Return the (x, y) coordinate for the center point of the cell that contains the specified text.  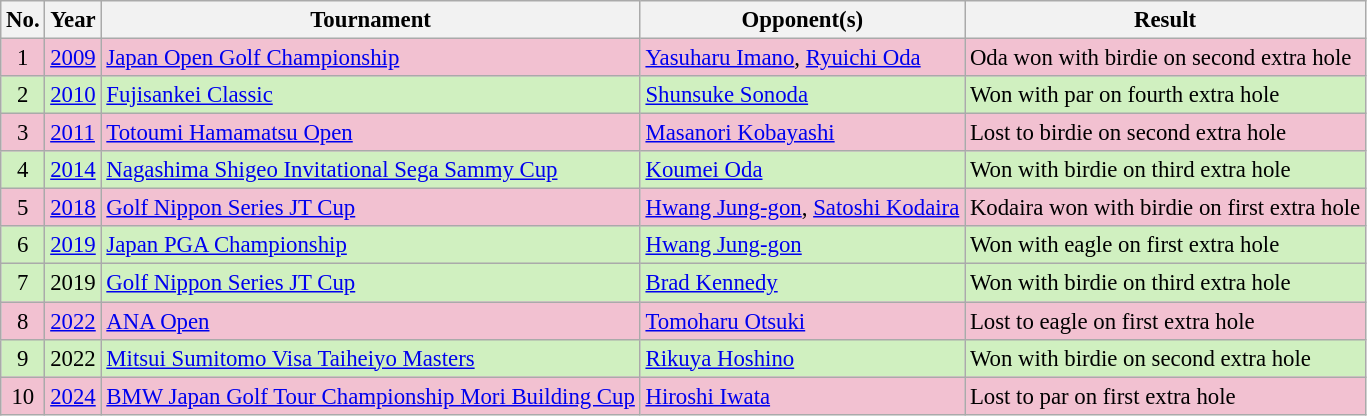
Fujisankei Classic (370, 95)
2014 (73, 170)
Won with par on fourth extra hole (1166, 95)
Oda won with birdie on second extra hole (1166, 58)
2018 (73, 208)
Won with eagle on first extra hole (1166, 245)
8 (23, 321)
Kodaira won with birdie on first extra hole (1166, 208)
No. (23, 20)
Tournament (370, 20)
Koumei Oda (802, 170)
Opponent(s) (802, 20)
ANA Open (370, 321)
Hwang Jung-gon (802, 245)
BMW Japan Golf Tour Championship Mori Building Cup (370, 396)
Nagashima Shigeo Invitational Sega Sammy Cup (370, 170)
Year (73, 20)
6 (23, 245)
10 (23, 396)
Hwang Jung-gon, Satoshi Kodaira (802, 208)
Japan Open Golf Championship (370, 58)
7 (23, 283)
Brad Kennedy (802, 283)
Won with birdie on second extra hole (1166, 358)
Tomoharu Otsuki (802, 321)
2 (23, 95)
Masanori Kobayashi (802, 133)
9 (23, 358)
1 (23, 58)
Totoumi Hamamatsu Open (370, 133)
3 (23, 133)
Japan PGA Championship (370, 245)
Lost to birdie on second extra hole (1166, 133)
2024 (73, 396)
Lost to par on first extra hole (1166, 396)
Rikuya Hoshino (802, 358)
Shunsuke Sonoda (802, 95)
2010 (73, 95)
4 (23, 170)
5 (23, 208)
Mitsui Sumitomo Visa Taiheiyo Masters (370, 358)
Yasuharu Imano, Ryuichi Oda (802, 58)
Hiroshi Iwata (802, 396)
2011 (73, 133)
Result (1166, 20)
2009 (73, 58)
Lost to eagle on first extra hole (1166, 321)
